Find where the given text appears and provide that cell's center as [X, Y] coordinate. 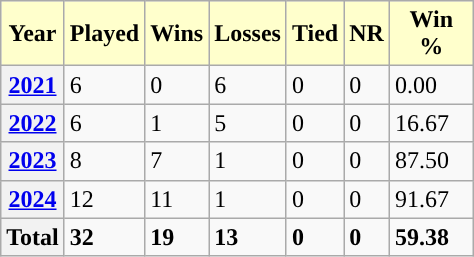
Total [33, 237]
19 [177, 237]
2021 [33, 85]
59.38 [431, 237]
87.50 [431, 161]
0.00 [431, 85]
Played [104, 34]
12 [104, 199]
32 [104, 237]
NR [367, 34]
Wins [177, 34]
8 [104, 161]
2022 [33, 123]
5 [248, 123]
2023 [33, 161]
Tied [314, 34]
91.67 [431, 199]
Losses [248, 34]
7 [177, 161]
Win % [431, 34]
2024 [33, 199]
16.67 [431, 123]
13 [248, 237]
11 [177, 199]
Year [33, 34]
